From the cell containing the given text, extract its center point as (X, Y) coordinate. 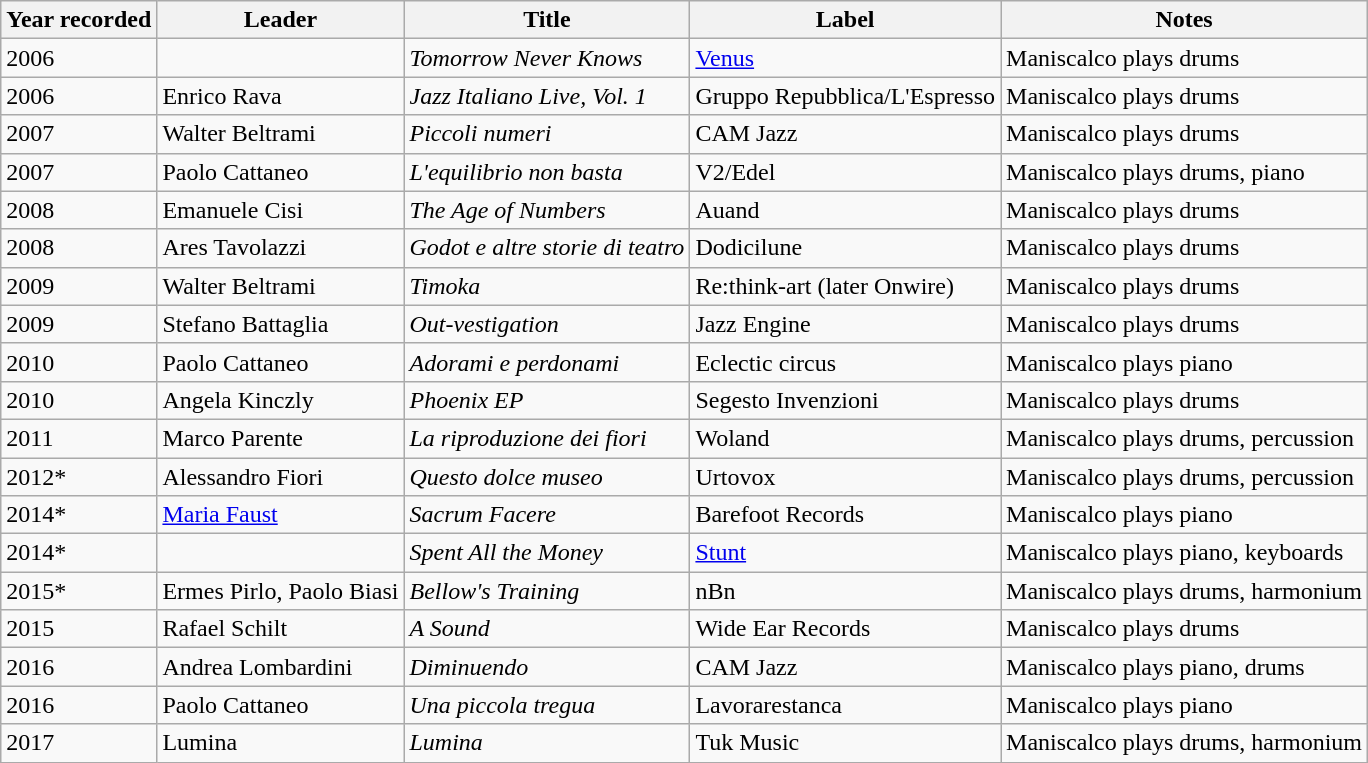
Notes (1184, 20)
Out-vestigation (547, 324)
Auand (846, 210)
Urtovox (846, 477)
Piccoli numeri (547, 134)
Wide Ear Records (846, 629)
L'equilibrio non basta (547, 172)
Andrea Lombardini (280, 667)
Eclectic circus (846, 362)
Diminuendo (547, 667)
Marco Parente (280, 438)
Re:think-art (later Onwire) (846, 286)
Phoenix EP (547, 400)
Maniscalco plays piano, keyboards (1184, 553)
2017 (79, 743)
nBn (846, 591)
Jazz Engine (846, 324)
Ermes Pirlo, Paolo Biasi (280, 591)
Leader (280, 20)
2015 (79, 629)
2011 (79, 438)
Lavorarestanca (846, 705)
Emanuele Cisi (280, 210)
Enrico Rava (280, 96)
Maniscalco plays piano, drums (1184, 667)
Jazz Italiano Live, Vol. 1 (547, 96)
Dodicilune (846, 248)
Questo dolce museo (547, 477)
Maria Faust (280, 515)
Godot e altre storie di teatro (547, 248)
V2/Edel (846, 172)
Segesto Invenzioni (846, 400)
Angela Kinczly (280, 400)
Bellow's Training (547, 591)
Sacrum Facere (547, 515)
Woland (846, 438)
Stefano Battaglia (280, 324)
2012* (79, 477)
Year recorded (79, 20)
Timoka (547, 286)
A Sound (547, 629)
La riproduzione dei fiori (547, 438)
Spent All the Money (547, 553)
Venus (846, 58)
Maniscalco plays drums, piano (1184, 172)
Tuk Music (846, 743)
Rafael Schilt (280, 629)
2015* (79, 591)
Gruppo Repubblica/L'Espresso (846, 96)
The Age of Numbers (547, 210)
Adorami e perdonami (547, 362)
Barefoot Records (846, 515)
Tomorrow Never Knows (547, 58)
Una piccola tregua (547, 705)
Title (547, 20)
Label (846, 20)
Stunt (846, 553)
Alessandro Fiori (280, 477)
Ares Tavolazzi (280, 248)
